Locate the cell with the specified text and output its [X, Y] center coordinate. 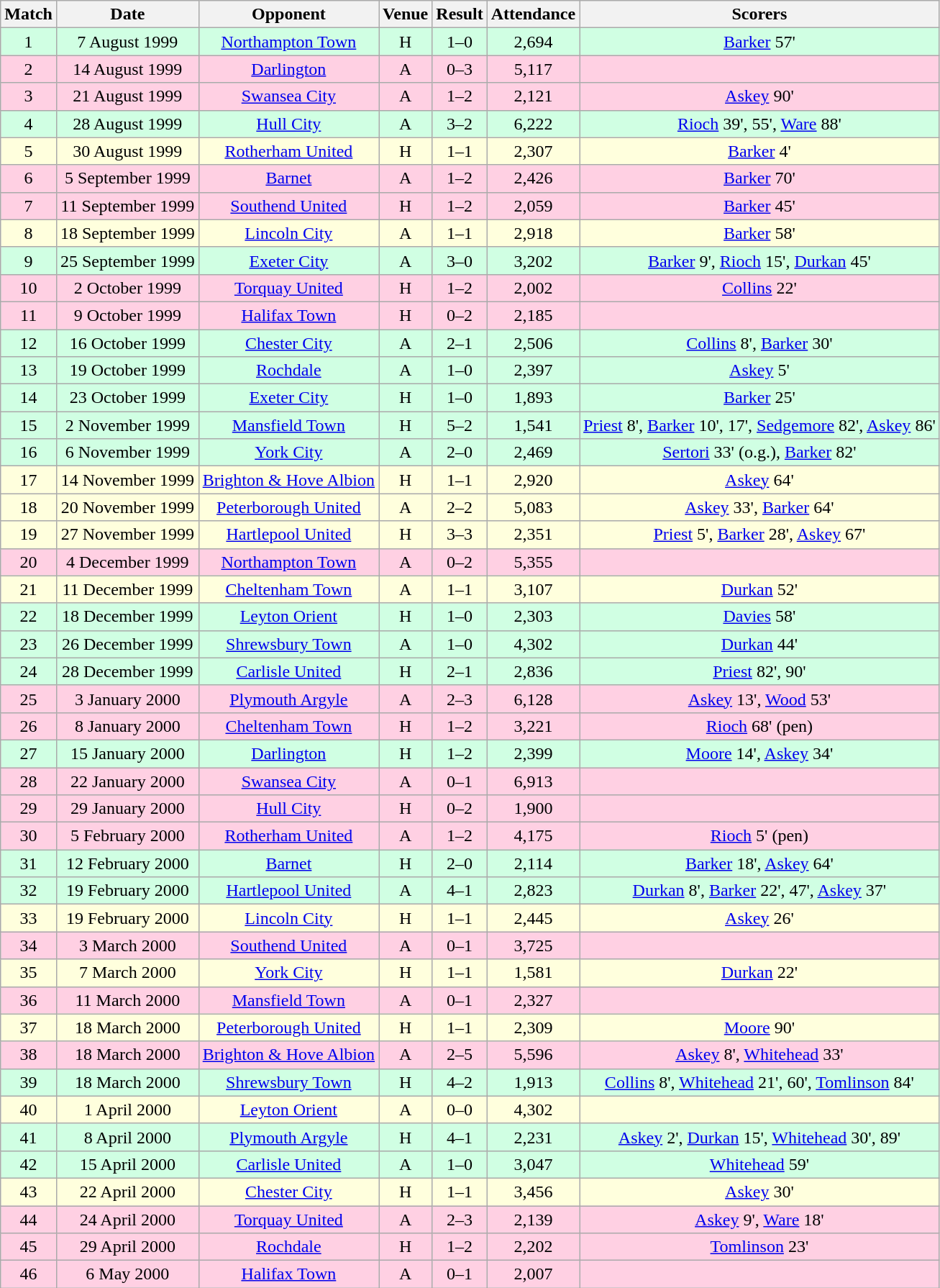
2,823 [533, 891]
Askey 9', Ware 18' [759, 1220]
28 August 1999 [127, 124]
40 [29, 1110]
0–3 [460, 69]
23 October 1999 [127, 398]
Moore 90' [759, 1028]
15 April 2000 [127, 1164]
36 [29, 1000]
Venue [406, 14]
5 February 2000 [127, 836]
Barker 70' [759, 178]
8 [29, 233]
2,139 [533, 1220]
4 [29, 124]
3 [29, 96]
4 December 1999 [127, 562]
2,920 [533, 480]
25 September 1999 [127, 260]
11 December 1999 [127, 589]
4,175 [533, 836]
5 [29, 151]
6 [29, 178]
6,222 [533, 124]
11 March 2000 [127, 1000]
Askey 26' [759, 918]
16 October 1999 [127, 343]
Rioch 5' (pen) [759, 836]
Priest 82', 90' [759, 671]
12 February 2000 [127, 863]
Barker 9', Rioch 15', Durkan 45' [759, 260]
2,399 [533, 753]
7 [29, 206]
34 [29, 945]
2,397 [533, 371]
Askey 33', Barker 64' [759, 507]
7 March 2000 [127, 973]
24 April 2000 [127, 1220]
23 [29, 644]
Collins 8', Whitehead 21', 60', Tomlinson 84' [759, 1082]
1,900 [533, 809]
32 [29, 891]
Moore 14', Askey 34' [759, 753]
7 August 1999 [127, 42]
22 January 2000 [127, 781]
28 [29, 781]
20 November 1999 [127, 507]
5,083 [533, 507]
2,114 [533, 863]
25 [29, 699]
19 [29, 535]
2,836 [533, 671]
Rioch 39', 55', Ware 88' [759, 124]
9 [29, 260]
30 August 1999 [127, 151]
5–2 [460, 425]
45 [29, 1247]
2,327 [533, 1000]
Attendance [533, 14]
3,221 [533, 726]
14 [29, 398]
1 [29, 42]
29 April 2000 [127, 1247]
11 [29, 315]
4–2 [460, 1082]
5,117 [533, 69]
3,202 [533, 260]
2,231 [533, 1137]
29 January 2000 [127, 809]
21 August 1999 [127, 96]
3 January 2000 [127, 699]
Tomlinson 23' [759, 1247]
Davies 58' [759, 617]
Barker 57' [759, 42]
2–2 [460, 507]
14 August 1999 [127, 69]
2,007 [533, 1274]
35 [29, 973]
2,694 [533, 42]
1 April 2000 [127, 1110]
2,469 [533, 453]
30 [29, 836]
Result [460, 14]
2 October 1999 [127, 288]
2 [29, 69]
14 November 1999 [127, 480]
2,002 [533, 288]
8 January 2000 [127, 726]
Durkan 8', Barker 22', 47', Askey 37' [759, 891]
Date [127, 14]
Durkan 44' [759, 644]
41 [29, 1137]
2,059 [533, 206]
20 [29, 562]
2,351 [533, 535]
5 September 1999 [127, 178]
1,893 [533, 398]
3 March 2000 [127, 945]
24 [29, 671]
8 April 2000 [127, 1137]
Rioch 68' (pen) [759, 726]
19 October 1999 [127, 371]
6 November 1999 [127, 453]
1,913 [533, 1082]
27 November 1999 [127, 535]
42 [29, 1164]
3,456 [533, 1192]
0–0 [460, 1110]
26 December 1999 [127, 644]
27 [29, 753]
22 [29, 617]
22 April 2000 [127, 1192]
16 [29, 453]
5,355 [533, 562]
2,309 [533, 1028]
2,426 [533, 178]
13 [29, 371]
29 [29, 809]
5,596 [533, 1055]
Askey 64' [759, 480]
Askey 30' [759, 1192]
26 [29, 726]
3–2 [460, 124]
Askey 90' [759, 96]
2,506 [533, 343]
46 [29, 1274]
15 [29, 425]
11 September 1999 [127, 206]
Durkan 22' [759, 973]
18 September 1999 [127, 233]
37 [29, 1028]
Whitehead 59' [759, 1164]
Askey 5' [759, 371]
Collins 22' [759, 288]
38 [29, 1055]
3,107 [533, 589]
6 May 2000 [127, 1274]
2,303 [533, 617]
1,541 [533, 425]
Priest 8', Barker 10', 17', Sedgemore 82', Askey 86' [759, 425]
Sertori 33' (o.g.), Barker 82' [759, 453]
12 [29, 343]
18 December 1999 [127, 617]
Priest 5', Barker 28', Askey 67' [759, 535]
33 [29, 918]
17 [29, 480]
Durkan 52' [759, 589]
2,185 [533, 315]
Opponent [288, 14]
6,128 [533, 699]
2–5 [460, 1055]
28 December 1999 [127, 671]
1,581 [533, 973]
Barker 45' [759, 206]
6,913 [533, 781]
Barker 18', Askey 64' [759, 863]
3–0 [460, 260]
2,202 [533, 1247]
2,918 [533, 233]
2,445 [533, 918]
Barker 4' [759, 151]
Askey 8', Whitehead 33' [759, 1055]
21 [29, 589]
39 [29, 1082]
31 [29, 863]
Match [29, 14]
Barker 58' [759, 233]
3–3 [460, 535]
Collins 8', Barker 30' [759, 343]
3,725 [533, 945]
2,307 [533, 151]
43 [29, 1192]
Scorers [759, 14]
44 [29, 1220]
2 November 1999 [127, 425]
3,047 [533, 1164]
15 January 2000 [127, 753]
2,121 [533, 96]
9 October 1999 [127, 315]
10 [29, 288]
Askey 13', Wood 53' [759, 699]
Askey 2', Durkan 15', Whitehead 30', 89' [759, 1137]
18 [29, 507]
Barker 25' [759, 398]
